Determine the [X, Y] coordinate at the center of the cell enclosing the given text.  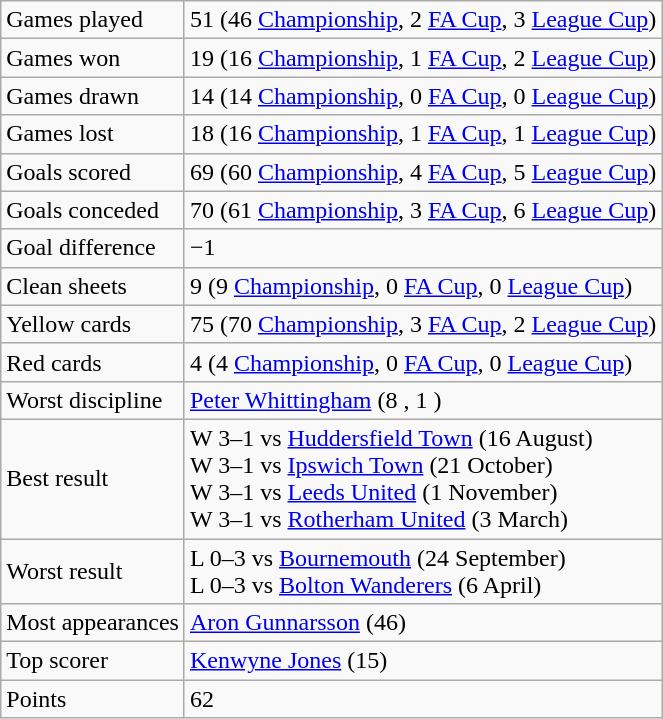
Worst discipline [93, 400]
Games lost [93, 134]
Points [93, 699]
Goal difference [93, 248]
Best result [93, 478]
−1 [422, 248]
Games drawn [93, 96]
Top scorer [93, 661]
Peter Whittingham (8 , 1 ) [422, 400]
9 (9 Championship, 0 FA Cup, 0 League Cup) [422, 286]
Aron Gunnarsson (46) [422, 623]
75 (70 Championship, 3 FA Cup, 2 League Cup) [422, 324]
Goals scored [93, 172]
Games won [93, 58]
Most appearances [93, 623]
Kenwyne Jones (15) [422, 661]
51 (46 Championship, 2 FA Cup, 3 League Cup) [422, 20]
18 (16 Championship, 1 FA Cup, 1 League Cup) [422, 134]
Worst result [93, 570]
19 (16 Championship, 1 FA Cup, 2 League Cup) [422, 58]
Goals conceded [93, 210]
Clean sheets [93, 286]
62 [422, 699]
14 (14 Championship, 0 FA Cup, 0 League Cup) [422, 96]
69 (60 Championship, 4 FA Cup, 5 League Cup) [422, 172]
4 (4 Championship, 0 FA Cup, 0 League Cup) [422, 362]
Games played [93, 20]
Yellow cards [93, 324]
Red cards [93, 362]
W 3–1 vs Huddersfield Town (16 August) W 3–1 vs Ipswich Town (21 October) W 3–1 vs Leeds United (1 November)W 3–1 vs Rotherham United (3 March) [422, 478]
70 (61 Championship, 3 FA Cup, 6 League Cup) [422, 210]
L 0–3 vs Bournemouth (24 September) L 0–3 vs Bolton Wanderers (6 April) [422, 570]
